For the text-containing cell, return its midpoint in (x, y) coordinate format. 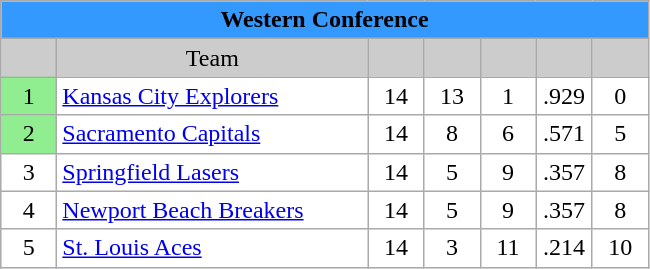
Newport Beach Breakers (212, 210)
.571 (564, 134)
Team (212, 58)
2 (29, 134)
.214 (564, 248)
Sacramento Capitals (212, 134)
10 (620, 248)
Springfield Lasers (212, 172)
13 (452, 96)
4 (29, 210)
.929 (564, 96)
Western Conference (324, 20)
Kansas City Explorers (212, 96)
11 (508, 248)
0 (620, 96)
6 (508, 134)
St. Louis Aces (212, 248)
